Extract the (X, Y) coordinate from the center of the cell holding the provided text.  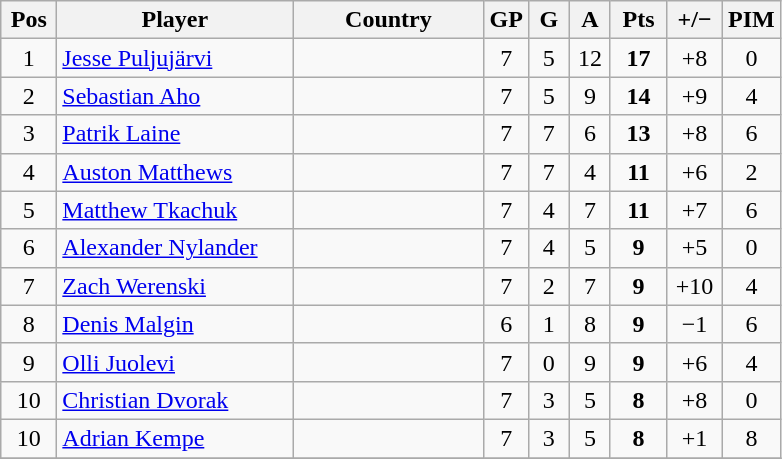
+/− (695, 20)
+9 (695, 96)
12 (590, 58)
Pts (638, 20)
+1 (695, 438)
Patrik Laine (175, 134)
GP (506, 20)
Sebastian Aho (175, 96)
PIM (752, 20)
Jesse Puljujärvi (175, 58)
Pos (29, 20)
14 (638, 96)
Denis Malgin (175, 324)
13 (638, 134)
+5 (695, 248)
A (590, 20)
+10 (695, 286)
Alexander Nylander (175, 248)
−1 (695, 324)
Player (175, 20)
Olli Juolevi (175, 362)
Auston Matthews (175, 172)
17 (638, 58)
Christian Dvorak (175, 400)
Country (388, 20)
Adrian Kempe (175, 438)
+7 (695, 210)
G (548, 20)
Zach Werenski (175, 286)
Matthew Tkachuk (175, 210)
